Provide the (x, y) coordinate of the cell's center where the given text is located.  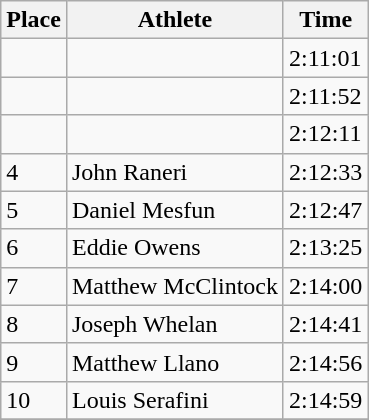
Place (34, 20)
2:11:52 (325, 96)
Time (325, 20)
4 (34, 172)
5 (34, 210)
2:11:01 (325, 58)
10 (34, 400)
2:12:33 (325, 172)
Joseph Whelan (174, 324)
2:14:41 (325, 324)
Daniel Mesfun (174, 210)
Matthew Llano (174, 362)
Matthew McClintock (174, 286)
9 (34, 362)
2:12:11 (325, 134)
6 (34, 248)
Athlete (174, 20)
2:13:25 (325, 248)
2:14:00 (325, 286)
Eddie Owens (174, 248)
John Raneri (174, 172)
2:12:47 (325, 210)
7 (34, 286)
Louis Serafini (174, 400)
8 (34, 324)
2:14:56 (325, 362)
2:14:59 (325, 400)
